Detect which cell encompasses the target text, then output its [x, y] center coordinate. 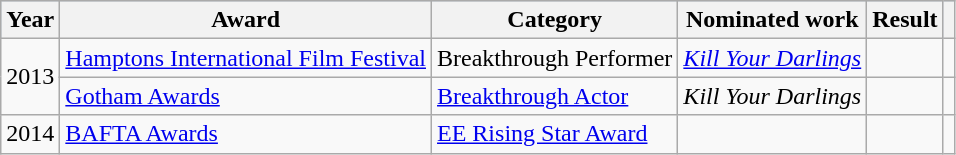
Result [905, 20]
Nominated work [772, 20]
EE Rising Star Award [555, 134]
2013 [30, 77]
Year [30, 20]
Breakthrough Performer [555, 58]
Gotham Awards [246, 96]
Hamptons International Film Festival [246, 58]
Award [246, 20]
2014 [30, 134]
Category [555, 20]
BAFTA Awards [246, 134]
Breakthrough Actor [555, 96]
